Determine the [x, y] coordinate at the center of the cell enclosing the given text.  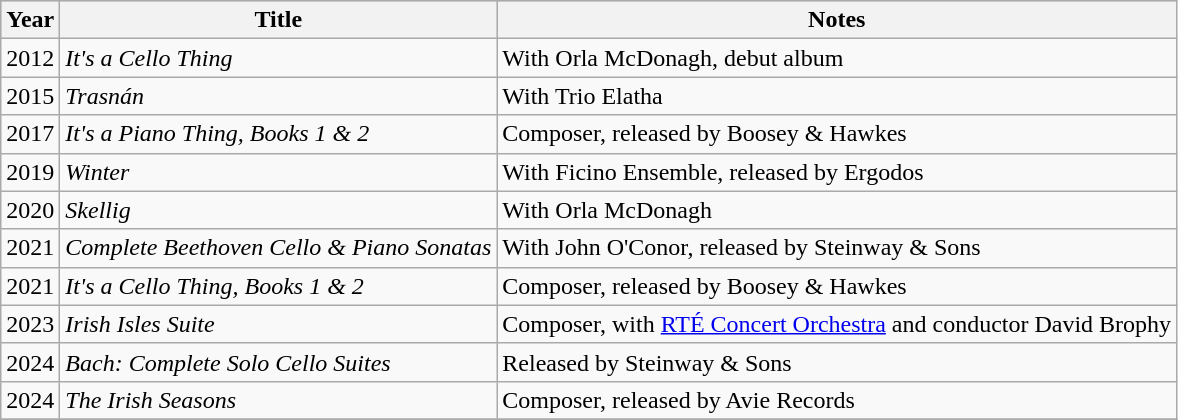
2017 [30, 134]
Released by Steinway & Sons [837, 362]
Title [278, 20]
Notes [837, 20]
Composer, released by Avie Records [837, 400]
Skellig [278, 210]
Trasnán [278, 96]
Year [30, 20]
Winter [278, 172]
2023 [30, 324]
With Orla McDonagh [837, 210]
It's a Piano Thing, Books 1 & 2 [278, 134]
2020 [30, 210]
With John O'Conor, released by Steinway & Sons [837, 248]
With Ficino Ensemble, released by Ergodos [837, 172]
With Trio Elatha [837, 96]
It's a Cello Thing [278, 58]
Irish Isles Suite [278, 324]
2015 [30, 96]
The Irish Seasons [278, 400]
Composer, with RTÉ Concert Orchestra and conductor David Brophy [837, 324]
Bach: Complete Solo Cello Suites [278, 362]
With Orla McDonagh, debut album [837, 58]
2019 [30, 172]
It's a Cello Thing, Books 1 & 2 [278, 286]
2012 [30, 58]
Complete Beethoven Cello & Piano Sonatas [278, 248]
